Determine the [X, Y] coordinate at the center of the cell enclosing the given text.  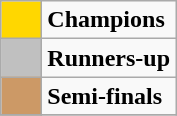
Semi-finals [109, 96]
Champions [109, 20]
Runners-up [109, 58]
